Find where the given text appears and provide that cell's center as (X, Y) coordinate. 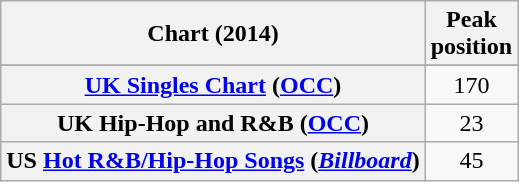
170 (471, 85)
Chart (2014) (213, 34)
US Hot R&B/Hip-Hop Songs (Billboard) (213, 161)
45 (471, 161)
Peakposition (471, 34)
23 (471, 123)
UK Hip-Hop and R&B (OCC) (213, 123)
UK Singles Chart (OCC) (213, 85)
